For the text-containing cell, return its midpoint in (X, Y) coordinate format. 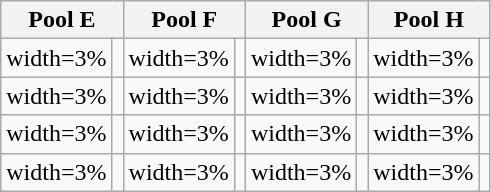
Pool H (429, 20)
Pool G (306, 20)
Pool E (62, 20)
Pool F (184, 20)
